Search for the cell housing the specified text and yield its [x, y] center coordinate. 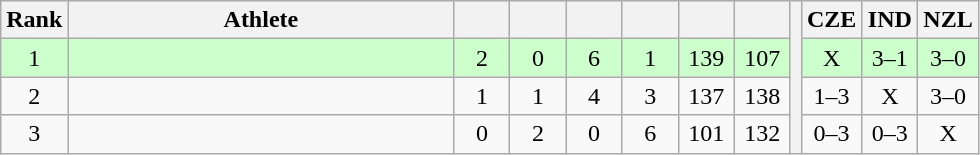
137 [706, 96]
4 [594, 96]
139 [706, 58]
Rank [34, 20]
3–1 [890, 58]
IND [890, 20]
CZE [831, 20]
1–3 [831, 96]
NZL [948, 20]
Athlete [261, 20]
132 [762, 134]
138 [762, 96]
101 [706, 134]
107 [762, 58]
